Provide the (x, y) coordinate of the cell's center where the given text is located.  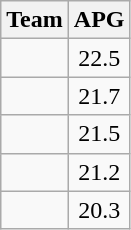
21.2 (99, 172)
21.7 (99, 96)
APG (99, 20)
21.5 (99, 134)
Team (35, 20)
20.3 (99, 210)
22.5 (99, 58)
